Pinpoint the cell where the given text exists, returning its [X, Y] midpoint coordinate. 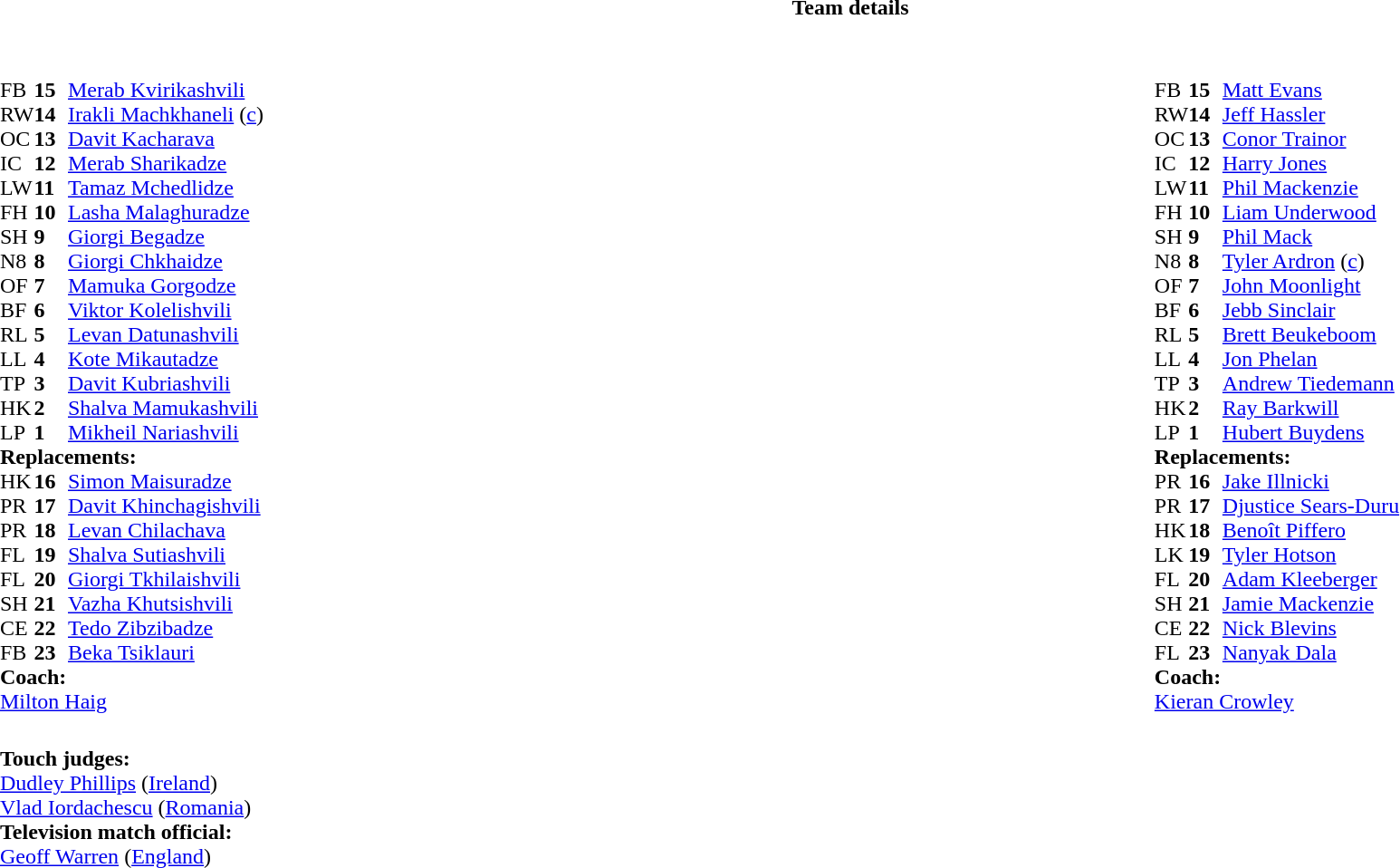
Jebb Sinclair [1311, 310]
Phil Mackenzie [1311, 188]
Vazha Khutsishvili [166, 603]
Giorgi Begadze [166, 237]
Tyler Ardron (c) [1311, 261]
Matt Evans [1311, 91]
Beka Tsiklauri [166, 652]
Lasha Malaghuradze [166, 212]
Adam Kleeberger [1311, 580]
Jon Phelan [1311, 359]
Mikheil Nariashvili [166, 433]
Kieran Crowley [1277, 701]
Phil Mack [1311, 237]
Tyler Hotson [1311, 555]
Nick Blevins [1311, 629]
Jamie Mackenzie [1311, 603]
Simon Maisuradze [166, 482]
John Moonlight [1311, 286]
Liam Underwood [1311, 212]
Davit Khinchagishvili [166, 506]
Shalva Mamukashvili [166, 408]
Levan Datunashvili [166, 335]
LK [1172, 555]
Merab Kvirikashvili [166, 91]
Djustice Sears-Duru [1311, 506]
Benoît Piffero [1311, 531]
Milton Haig [132, 701]
Davit Kubriashvili [166, 384]
Giorgi Tkhilaishvili [166, 580]
Merab Sharikadze [166, 163]
Jake Illnicki [1311, 482]
Brett Beukeboom [1311, 335]
Tedo Zibzibadze [166, 629]
Andrew Tiedemann [1311, 384]
Shalva Sutiashvili [166, 555]
Mamuka Gorgodze [166, 286]
Ray Barkwill [1311, 408]
Jeff Hassler [1311, 114]
Harry Jones [1311, 163]
Kote Mikautadze [166, 359]
Tamaz Mchedlidze [166, 188]
Nanyak Dala [1311, 652]
Conor Trainor [1311, 140]
Hubert Buydens [1311, 433]
Davit Kacharava [166, 140]
Levan Chilachava [166, 531]
Giorgi Chkhaidze [166, 261]
Viktor Kolelishvili [166, 310]
Irakli Machkhaneli (c) [166, 114]
